Capture the cell that displays the provided text and extract its (X, Y) central coordinate. 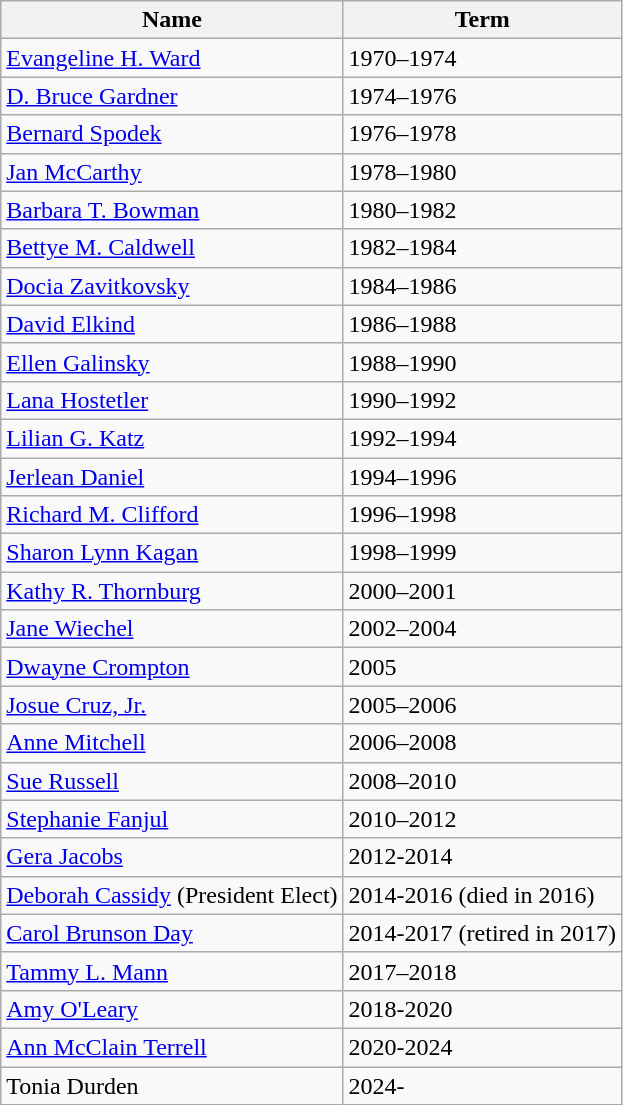
Ann McClain Terrell (172, 1047)
Evangeline H. Ward (172, 58)
Josue Cruz, Jr. (172, 705)
Jan McCarthy (172, 172)
1976–1978 (482, 134)
2014-2017 (retired in 2017) (482, 933)
2014-2016 (died in 2016) (482, 895)
Tonia Durden (172, 1085)
2024- (482, 1085)
Sue Russell (172, 781)
David Elkind (172, 324)
2002–2004 (482, 629)
Tammy L. Mann (172, 971)
1984–1986 (482, 286)
Jane Wiechel (172, 629)
Lilian G. Katz (172, 438)
2020-2024 (482, 1047)
Bernard Spodek (172, 134)
1988–1990 (482, 362)
2005 (482, 667)
1994–1996 (482, 477)
1990–1992 (482, 400)
1982–1984 (482, 248)
2010–2012 (482, 819)
Anne Mitchell (172, 743)
Barbara T. Bowman (172, 210)
Deborah Cassidy (President Elect) (172, 895)
Lana Hostetler (172, 400)
Stephanie Fanjul (172, 819)
2017–2018 (482, 971)
Term (482, 20)
Gera Jacobs (172, 857)
Ellen Galinsky (172, 362)
2018-2020 (482, 1009)
2012-2014 (482, 857)
Kathy R. Thornburg (172, 591)
Docia Zavitkovsky (172, 286)
Bettye M. Caldwell (172, 248)
D. Bruce Gardner (172, 96)
2000–2001 (482, 591)
Name (172, 20)
Richard M. Clifford (172, 515)
2008–2010 (482, 781)
1996–1998 (482, 515)
1970–1974 (482, 58)
2005–2006 (482, 705)
1986–1988 (482, 324)
Amy O'Leary (172, 1009)
Dwayne Crompton (172, 667)
1992–1994 (482, 438)
1998–1999 (482, 553)
Sharon Lynn Kagan (172, 553)
Jerlean Daniel (172, 477)
2006–2008 (482, 743)
1978–1980 (482, 172)
1974–1976 (482, 96)
Carol Brunson Day (172, 933)
1980–1982 (482, 210)
